For the text-containing cell, return its midpoint in (X, Y) coordinate format. 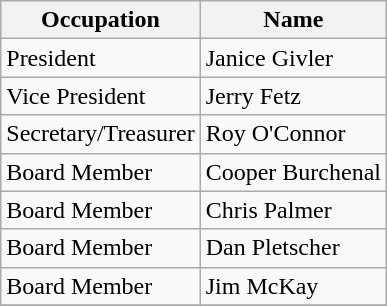
Janice Givler (293, 58)
Occupation (100, 20)
Roy O'Connor (293, 134)
Cooper Burchenal (293, 172)
President (100, 58)
Chris Palmer (293, 210)
Name (293, 20)
Jim McKay (293, 286)
Jerry Fetz (293, 96)
Vice President (100, 96)
Dan Pletscher (293, 248)
Secretary/Treasurer (100, 134)
